Output the (X, Y) coordinate of the center of the cell containing the given text.  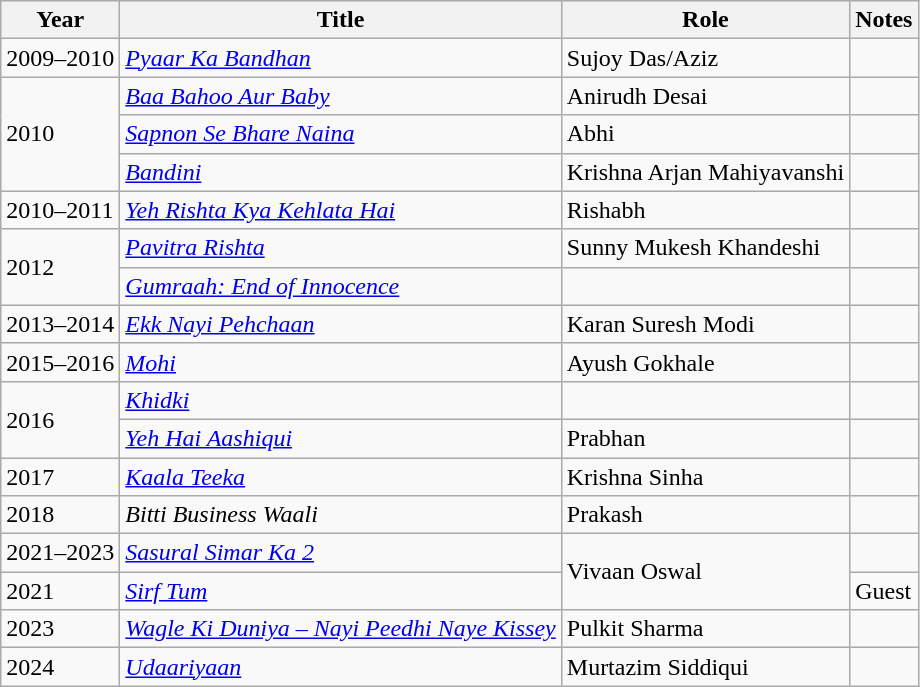
Ekk Nayi Pehchaan (340, 324)
Yeh Hai Aashiqui (340, 438)
Khidki (340, 400)
2024 (60, 667)
2021 (60, 591)
Pulkit Sharma (705, 629)
Kaala Teeka (340, 477)
Wagle Ki Duniya – Nayi Peedhi Naye Kissey (340, 629)
2015–2016 (60, 362)
Krishna Arjan Mahiyavanshi (705, 172)
Murtazim Siddiqui (705, 667)
Krishna Sinha (705, 477)
Pyaar Ka Bandhan (340, 58)
Prakash (705, 515)
Vivaan Oswal (705, 572)
Yeh Rishta Kya Kehlata Hai (340, 210)
Rishabh (705, 210)
Role (705, 20)
Anirudh Desai (705, 96)
2013–2014 (60, 324)
Gumraah: End of Innocence (340, 286)
Bitti Business Waali (340, 515)
2021–2023 (60, 553)
Sujoy Das/Aziz (705, 58)
2010–2011 (60, 210)
Prabhan (705, 438)
Notes (884, 20)
Karan Suresh Modi (705, 324)
Udaariyaan (340, 667)
2010 (60, 134)
Bandini (340, 172)
Year (60, 20)
Sunny Mukesh Khandeshi (705, 248)
Sasural Simar Ka 2 (340, 553)
Sapnon Se Bhare Naina (340, 134)
Guest (884, 591)
2023 (60, 629)
2012 (60, 267)
2016 (60, 419)
Title (340, 20)
Ayush Gokhale (705, 362)
2018 (60, 515)
Mohi (340, 362)
Sirf Tum (340, 591)
2009–2010 (60, 58)
2017 (60, 477)
Pavitra Rishta (340, 248)
Baa Bahoo Aur Baby (340, 96)
Abhi (705, 134)
